Provide the (X, Y) coordinate of the cell's center where the given text is located.  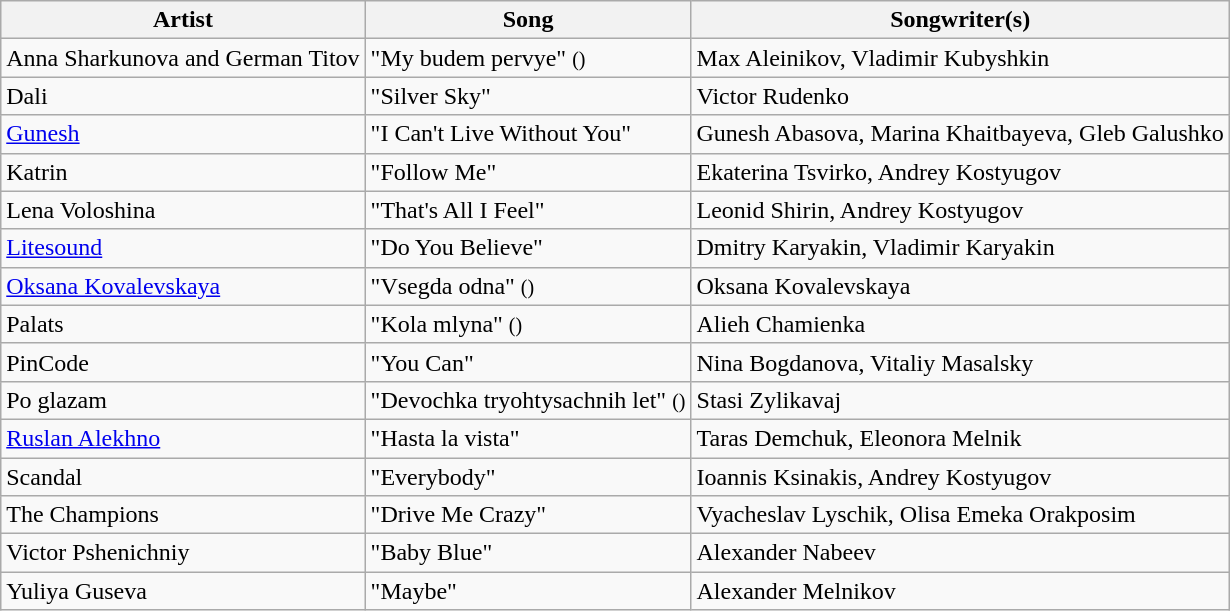
Ioannis Ksinakis, Andrey Kostyugov (960, 477)
Artist (183, 20)
"Everybody" (528, 477)
"Baby Blue" (528, 553)
PinCode (183, 362)
"Vsegda odna" () (528, 286)
Vyacheslav Lyschik, Olisa Emeka Orakposim (960, 515)
Nina Bogdanova, Vitaliy Masalsky (960, 362)
Anna Sharkunova and German Titov (183, 58)
Yuliya Guseva (183, 591)
"Kola mlyna" () (528, 324)
"Silver Sky" (528, 96)
Leonid Shirin, Andrey Kostyugov (960, 210)
"Follow Me" (528, 172)
Palats (183, 324)
Song (528, 20)
"Hasta la vista" (528, 438)
Max Aleinikov, Vladimir Kubyshkin (960, 58)
Scandal (183, 477)
Katrin (183, 172)
"I Can't Live Without You" (528, 134)
Gunesh Abasova, Marina Khaitbayeva, Gleb Galushko (960, 134)
Gunesh (183, 134)
Po glazam (183, 400)
Ruslan Alekhno (183, 438)
Ekaterina Tsvirko, Andrey Kostyugov (960, 172)
Songwriter(s) (960, 20)
Alexander Nabeev (960, 553)
Dali (183, 96)
Alexander Melnikov (960, 591)
Victor Rudenko (960, 96)
Alieh Chamienka (960, 324)
"That's All I Feel" (528, 210)
"Drive Me Crazy" (528, 515)
Dmitry Karyakin, Vladimir Karyakin (960, 248)
Lena Voloshina (183, 210)
"Devochka tryohtysachnih let" () (528, 400)
Taras Demchuk, Eleonora Melnik (960, 438)
"My budem pervye" () (528, 58)
"Maybe" (528, 591)
"Do You Believe" (528, 248)
The Champions (183, 515)
Stasi Zylikavaj (960, 400)
Victor Pshenichniy (183, 553)
Litesound (183, 248)
"You Can" (528, 362)
